Locate the cell with the specified text and output its [x, y] center coordinate. 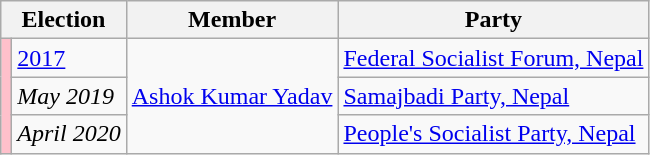
Ashok Kumar Yadav [232, 96]
Election [64, 20]
Member [232, 20]
May 2019 [69, 96]
Samajbadi Party, Nepal [494, 96]
Federal Socialist Forum, Nepal [494, 58]
April 2020 [69, 134]
People's Socialist Party, Nepal [494, 134]
Party [494, 20]
2017 [69, 58]
